Return [X, Y] of the center of cell containing provided text 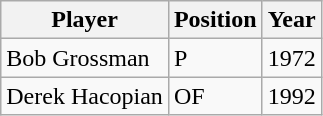
Player [85, 20]
Position [215, 20]
OF [215, 96]
Year [292, 20]
Bob Grossman [85, 58]
P [215, 58]
1992 [292, 96]
1972 [292, 58]
Derek Hacopian [85, 96]
